Search for the cell housing the specified text and yield its [X, Y] center coordinate. 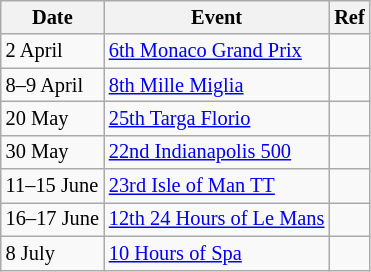
23rd Isle of Man TT [216, 186]
22nd Indianapolis 500 [216, 152]
Date [52, 17]
10 Hours of Spa [216, 253]
8 July [52, 253]
Ref [349, 17]
12th 24 Hours of Le Mans [216, 219]
Event [216, 17]
8th Mille Miglia [216, 85]
20 May [52, 118]
6th Monaco Grand Prix [216, 51]
30 May [52, 152]
16–17 June [52, 219]
11–15 June [52, 186]
2 April [52, 51]
25th Targa Florio [216, 118]
8–9 April [52, 85]
